Return the (x, y) coordinate for the center point of the cell that contains the specified text.  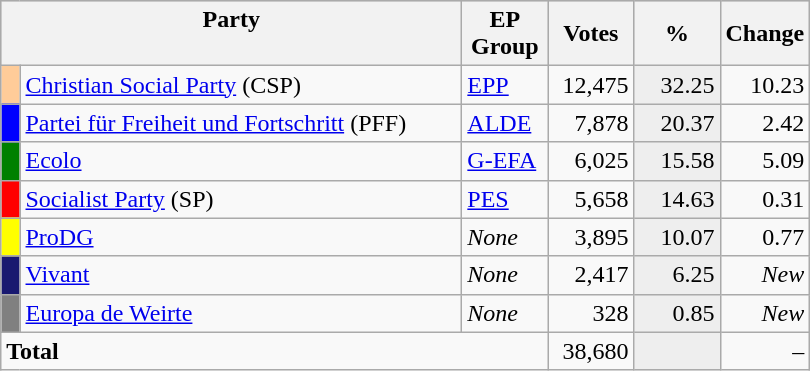
– (765, 351)
Total (274, 351)
Change (765, 34)
15.58 (677, 161)
6,025 (591, 161)
14.63 (677, 199)
Vivant (241, 275)
0.31 (765, 199)
2.42 (765, 123)
38,680 (591, 351)
ALDE (505, 123)
Europa de Weirte (241, 313)
7,878 (591, 123)
328 (591, 313)
EPP (505, 85)
% (677, 34)
0.85 (677, 313)
Party (232, 34)
ProDG (241, 237)
PES (505, 199)
Christian Social Party (CSP) (241, 85)
10.23 (765, 85)
EP Group (505, 34)
12,475 (591, 85)
6.25 (677, 275)
Socialist Party (SP) (241, 199)
Partei für Freiheit und Fortschritt (PFF) (241, 123)
10.07 (677, 237)
5.09 (765, 161)
2,417 (591, 275)
5,658 (591, 199)
Votes (591, 34)
G-EFA (505, 161)
32.25 (677, 85)
Ecolo (241, 161)
20.37 (677, 123)
0.77 (765, 237)
3,895 (591, 237)
